Return (X, Y) of the center of cell containing provided text 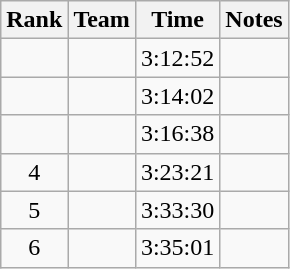
Time (177, 20)
3:35:01 (177, 248)
3:23:21 (177, 172)
3:33:30 (177, 210)
3:12:52 (177, 58)
Notes (254, 20)
6 (34, 248)
3:14:02 (177, 96)
5 (34, 210)
3:16:38 (177, 134)
Team (102, 20)
4 (34, 172)
Rank (34, 20)
